Return [X, Y] of the center of cell containing provided text 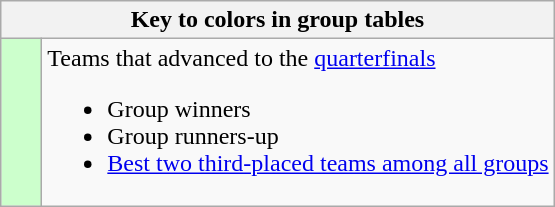
Teams that advanced to the quarterfinalsGroup winnersGroup runners-upBest two third-placed teams among all groups [298, 122]
Key to colors in group tables [278, 20]
